Detect which cell encompasses the target text, then output its [X, Y] center coordinate. 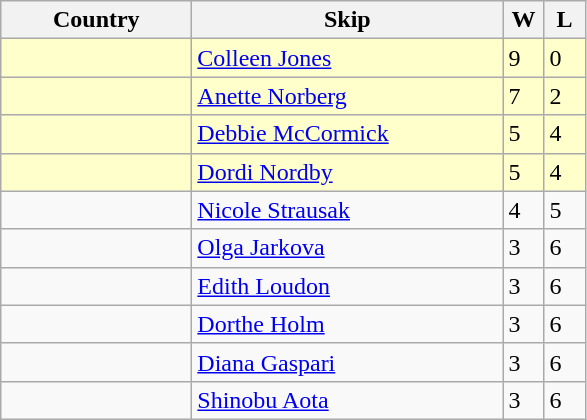
2 [564, 96]
W [524, 20]
L [564, 20]
Skip [348, 20]
Edith Loudon [348, 286]
Debbie McCormick [348, 134]
7 [524, 96]
Shinobu Aota [348, 400]
Olga Jarkova [348, 248]
9 [524, 58]
Diana Gaspari [348, 362]
Colleen Jones [348, 58]
Nicole Strausak [348, 210]
Dordi Nordby [348, 172]
Country [96, 20]
Anette Norberg [348, 96]
0 [564, 58]
Dorthe Holm [348, 324]
